Scan for the cell matching the given text and deliver its [X, Y] coordinate at center. 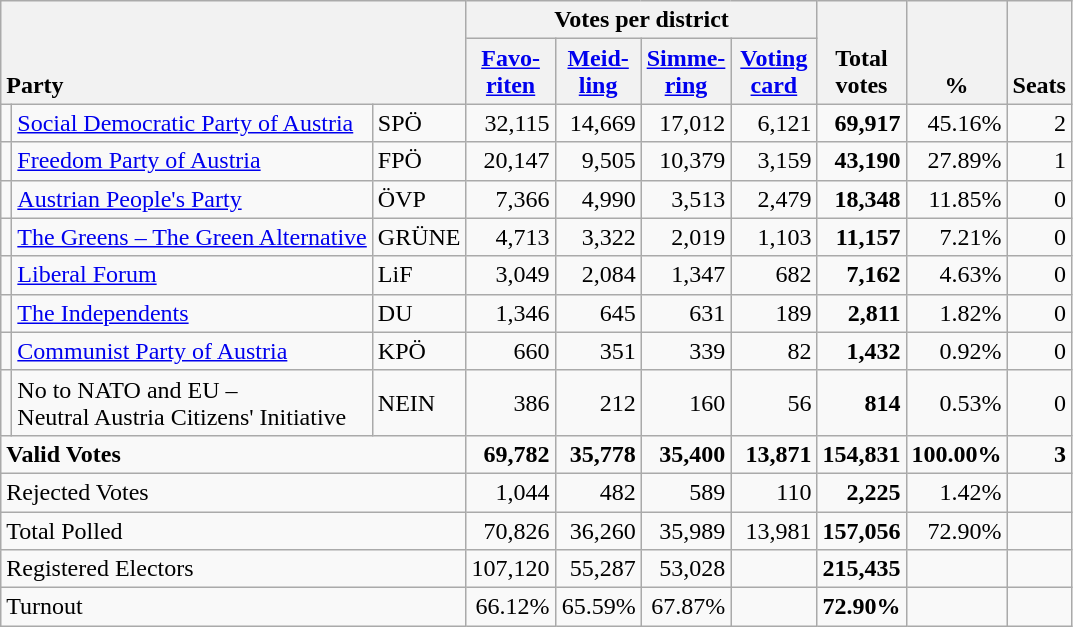
482 [598, 492]
1,432 [862, 351]
1.42% [956, 492]
KPÖ [419, 351]
0.53% [956, 402]
27.89% [956, 161]
GRÜNE [419, 237]
69,782 [510, 454]
107,120 [510, 569]
4.63% [956, 275]
45.16% [956, 123]
1,346 [510, 313]
56 [774, 402]
212 [598, 402]
386 [510, 402]
339 [686, 351]
2,479 [774, 199]
351 [598, 351]
66.12% [510, 607]
645 [598, 313]
Votes per district [642, 20]
10,379 [686, 161]
7,366 [510, 199]
SPÖ [419, 123]
11,157 [862, 237]
1,347 [686, 275]
3,049 [510, 275]
1,103 [774, 237]
2 [1039, 123]
The Greens – The Green Alternative [192, 237]
7.21% [956, 237]
Meid-ling [598, 72]
Freedom Party of Austria [192, 161]
53,028 [686, 569]
157,056 [862, 531]
% [956, 52]
2,225 [862, 492]
2,019 [686, 237]
154,831 [862, 454]
Totalvotes [862, 52]
Communist Party of Austria [192, 351]
LiF [419, 275]
100.00% [956, 454]
160 [686, 402]
6,121 [774, 123]
7,162 [862, 275]
Rejected Votes [234, 492]
Social Democratic Party of Austria [192, 123]
9,505 [598, 161]
35,778 [598, 454]
18,348 [862, 199]
631 [686, 313]
660 [510, 351]
ÖVP [419, 199]
65.59% [598, 607]
Registered Electors [234, 569]
NEIN [419, 402]
3,322 [598, 237]
3 [1039, 454]
Seats [1039, 52]
Simme-ring [686, 72]
36,260 [598, 531]
20,147 [510, 161]
67.87% [686, 607]
70,826 [510, 531]
14,669 [598, 123]
The Independents [192, 313]
Valid Votes [234, 454]
Votingcard [774, 72]
11.85% [956, 199]
3,159 [774, 161]
Austrian People's Party [192, 199]
Party [234, 52]
189 [774, 313]
82 [774, 351]
814 [862, 402]
No to NATO and EU –Neutral Austria Citizens' Initiative [192, 402]
43,190 [862, 161]
3,513 [686, 199]
35,989 [686, 531]
2,084 [598, 275]
Total Polled [234, 531]
17,012 [686, 123]
13,981 [774, 531]
13,871 [774, 454]
69,917 [862, 123]
55,287 [598, 569]
Liberal Forum [192, 275]
32,115 [510, 123]
589 [686, 492]
1 [1039, 161]
DU [419, 313]
35,400 [686, 454]
Favo-riten [510, 72]
4,990 [598, 199]
2,811 [862, 313]
4,713 [510, 237]
Turnout [234, 607]
215,435 [862, 569]
682 [774, 275]
110 [774, 492]
1,044 [510, 492]
0.92% [956, 351]
FPÖ [419, 161]
1.82% [956, 313]
